Return (X, Y) of the center of cell containing provided text 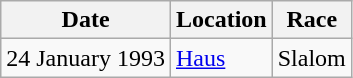
Slalom (312, 58)
Date (86, 20)
Location (221, 20)
Race (312, 20)
Haus (221, 58)
24 January 1993 (86, 58)
